Detect which cell encompasses the target text, then output its [x, y] center coordinate. 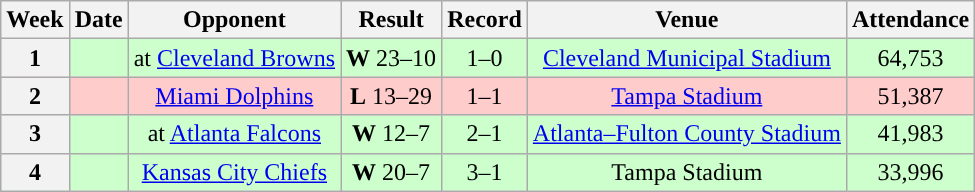
3–1 [485, 172]
2–1 [485, 134]
Miami Dolphins [234, 96]
64,753 [910, 58]
4 [35, 172]
Opponent [234, 20]
1–0 [485, 58]
51,387 [910, 96]
1 [35, 58]
33,996 [910, 172]
at Atlanta Falcons [234, 134]
Date [98, 20]
W 12–7 [392, 134]
L 13–29 [392, 96]
W 20–7 [392, 172]
Attendance [910, 20]
Atlanta–Fulton County Stadium [686, 134]
3 [35, 134]
at Cleveland Browns [234, 58]
Result [392, 20]
Venue [686, 20]
Record [485, 20]
41,983 [910, 134]
Kansas City Chiefs [234, 172]
2 [35, 96]
W 23–10 [392, 58]
Cleveland Municipal Stadium [686, 58]
Week [35, 20]
1–1 [485, 96]
